For the text-containing cell, return its midpoint in [x, y] coordinate format. 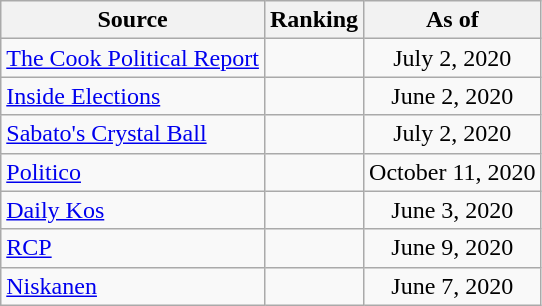
RCP [133, 248]
Ranking [314, 20]
The Cook Political Report [133, 58]
Daily Kos [133, 210]
Inside Elections [133, 96]
Politico [133, 172]
June 7, 2020 [452, 286]
Niskanen [133, 286]
June 2, 2020 [452, 96]
October 11, 2020 [452, 172]
Sabato's Crystal Ball [133, 134]
June 3, 2020 [452, 210]
As of [452, 20]
Source [133, 20]
June 9, 2020 [452, 248]
